Output the (x, y) coordinate of the center of the cell containing the given text.  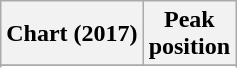
Chart (2017) (72, 34)
Peak position (189, 34)
